For the text-containing cell, return its midpoint in (x, y) coordinate format. 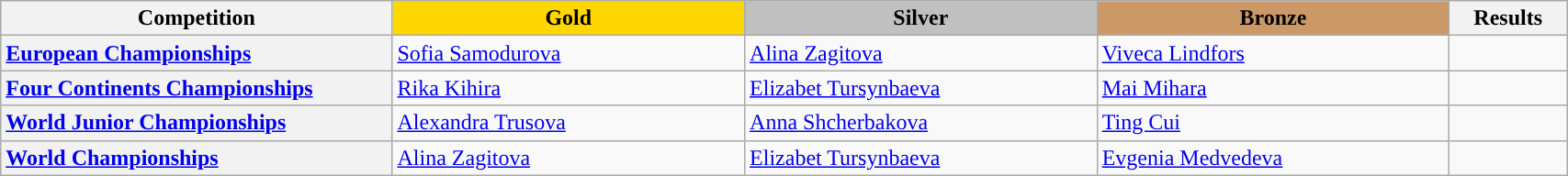
Anna Shcherbakova (921, 123)
World Championships (197, 158)
Rika Kihira (569, 88)
Silver (921, 18)
Gold (569, 18)
Competition (197, 18)
World Junior Championships (197, 123)
Results (1508, 18)
Sofia Samodurova (569, 53)
Ting Cui (1273, 123)
Viveca Lindfors (1273, 53)
Evgenia Medvedeva (1273, 158)
Alexandra Trusova (569, 123)
Four Continents Championships (197, 88)
Bronze (1273, 18)
European Championships (197, 53)
Mai Mihara (1273, 88)
